Capture the cell that displays the provided text and extract its [X, Y] central coordinate. 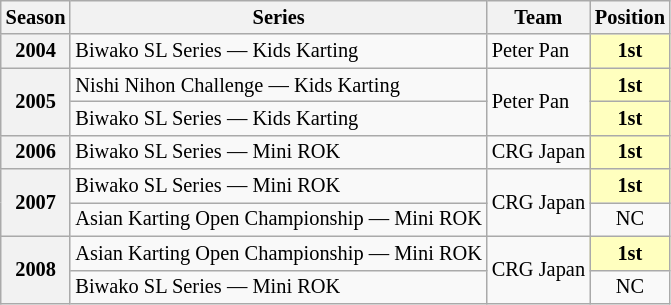
2006 [36, 152]
2007 [36, 202]
2008 [36, 270]
Season [36, 17]
2004 [36, 51]
2005 [36, 102]
Team [538, 17]
Series [278, 17]
Nishi Nihon Challenge — Kids Karting [278, 85]
Position [630, 17]
